Output the [X, Y] coordinate of the center of the cell containing the given text.  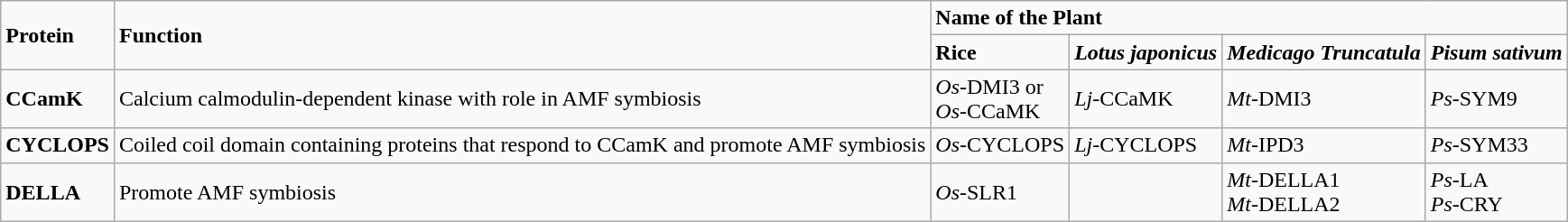
Lj-CCaMK [1146, 99]
Ps-SYM9 [1497, 99]
Function [522, 35]
DELLA [58, 191]
Pisum sativum [1497, 52]
Coiled coil domain containing proteins that respond to CCamK and promote AMF symbiosis [522, 145]
Promote AMF symbiosis [522, 191]
Os-SLR1 [1000, 191]
CYCLOPS [58, 145]
Calcium calmodulin-dependent kinase with role in AMF symbiosis [522, 99]
Rice [1000, 52]
Protein [58, 35]
Os-DMI3 orOs-CCaMK [1000, 99]
Os-CYCLOPS [1000, 145]
Ps-SYM33 [1497, 145]
Medicago Truncatula [1324, 52]
Mt-IPD3 [1324, 145]
CCamK [58, 99]
Lj-CYCLOPS [1146, 145]
Name of the Plant [1249, 18]
Lotus japonicus [1146, 52]
Ps-LAPs-CRY [1497, 191]
Mt-DMI3 [1324, 99]
Mt-DELLA1Mt-DELLA2 [1324, 191]
